Identify which cell holds the provided text, then report its [x, y] central coordinate. 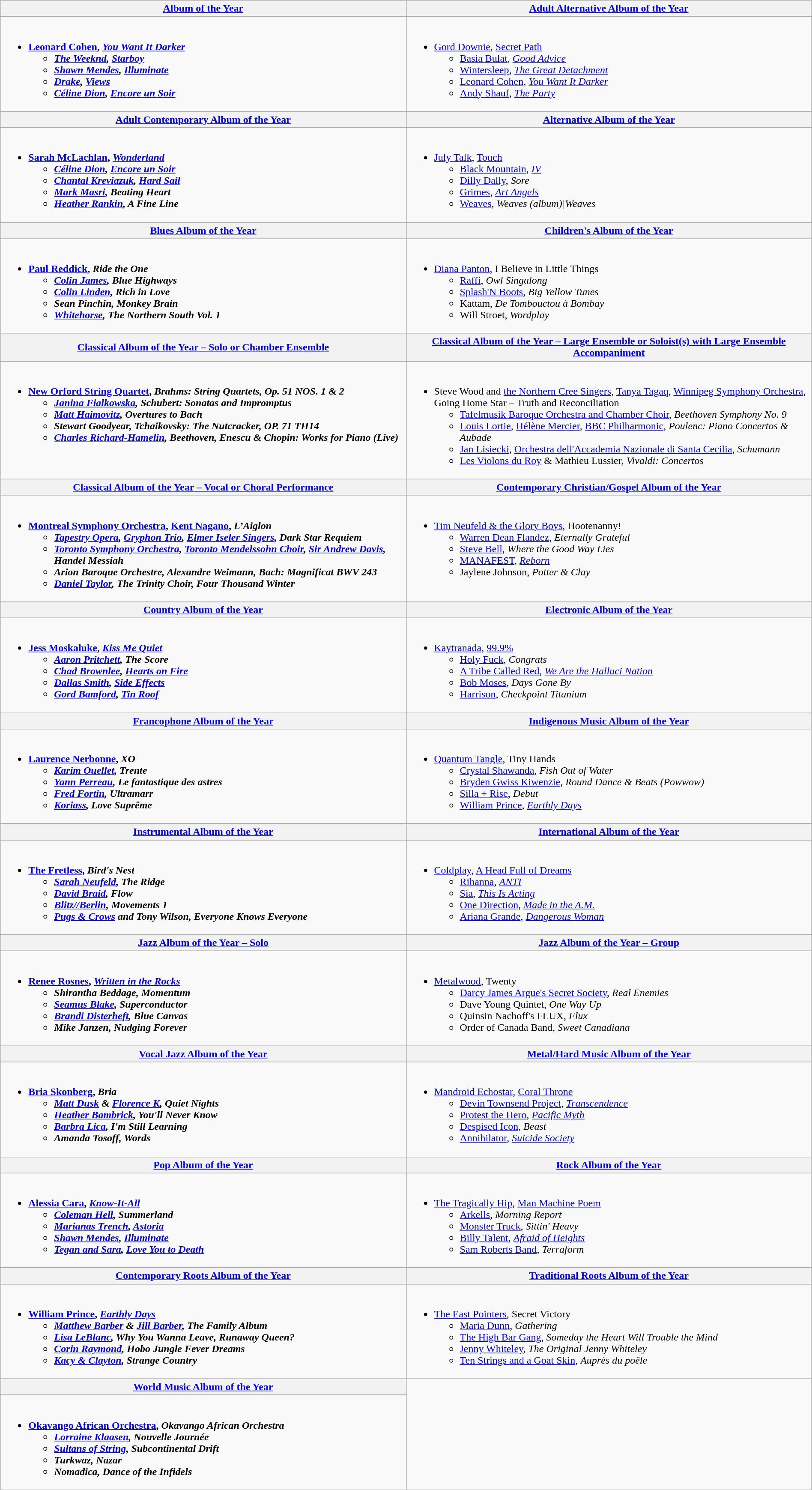
Vocal Jazz Album of the Year [203, 1054]
Classical Album of the Year – Vocal or Choral Performance [203, 487]
Francophone Album of the Year [203, 721]
Traditional Roots Album of the Year [609, 1276]
Leonard Cohen, You Want It DarkerThe Weeknd, StarboyShawn Mendes, IlluminateDrake, ViewsCéline Dion, Encore un Soir [203, 64]
Jess Moskaluke, Kiss Me QuietAaron Pritchett, The ScoreChad Brownlee, Hearts on FireDallas Smith, Side EffectsGord Bamford, Tin Roof [203, 665]
Album of the Year [203, 9]
Paul Reddick, Ride the OneColin James, Blue HighwaysColin Linden, Rich in LoveSean Pinchin, Monkey BrainWhitehorse, The Northern South Vol. 1 [203, 286]
World Music Album of the Year [203, 1387]
Instrumental Album of the Year [203, 832]
Adult Contemporary Album of the Year [203, 120]
Coldplay, A Head Full of DreamsRihanna, ANTISia, This Is ActingOne Direction, Made in the A.M.Ariana Grande, Dangerous Woman [609, 888]
Classical Album of the Year – Solo or Chamber Ensemble [203, 347]
Country Album of the Year [203, 610]
Gord Downie, Secret PathBasia Bulat, Good AdviceWintersleep, The Great DetachmentLeonard Cohen, You Want It DarkerAndy Shauf, The Party [609, 64]
The Tragically Hip, Man Machine PoemArkells, Morning ReportMonster Truck, Sittin' HeavyBilly Talent, Afraid of HeightsSam Roberts Band, Terraform [609, 1220]
Alternative Album of the Year [609, 120]
Pop Album of the Year [203, 1165]
The Fretless, Bird's NestSarah Neufeld, The RidgeDavid Braid, FlowBlitz//Berlin, Movements 1Pugs & Crows and Tony Wilson, Everyone Knows Everyone [203, 888]
Blues Album of the Year [203, 230]
Electronic Album of the Year [609, 610]
Contemporary Christian/Gospel Album of the Year [609, 487]
July Talk, TouchBlack Mountain, IVDilly Dally, SoreGrimes, Art AngelsWeaves, Weaves (album)|Weaves [609, 175]
Contemporary Roots Album of the Year [203, 1276]
Bria Skonberg, BriaMatt Dusk & Florence K, Quiet NightsHeather Bambrick, You'll Never KnowBarbra Lica, I'm Still LearningAmanda Tosoff, Words [203, 1110]
Jazz Album of the Year – Group [609, 943]
Kaytranada, 99.9%Holy Fuck, CongratsA Tribe Called Red, We Are the Halluci NationBob Moses, Days Gone ByHarrison, Checkpoint Titanium [609, 665]
Laurence Nerbonne, XOKarim Ouellet, TrenteYann Perreau, Le fantastique des astresFred Fortin, UltramarrKoriass, Love Suprême [203, 776]
Indigenous Music Album of the Year [609, 721]
Rock Album of the Year [609, 1165]
Classical Album of the Year – Large Ensemble or Soloist(s) with Large Ensemble Accompaniment [609, 347]
Sarah McLachlan, WonderlandCéline Dion, Encore un SoirChantal Kreviazuk, Hard SailMark Masri, Beating HeartHeather Rankin, A Fine Line [203, 175]
Metal/Hard Music Album of the Year [609, 1054]
Children's Album of the Year [609, 230]
Adult Alternative Album of the Year [609, 9]
Jazz Album of the Year – Solo [203, 943]
Renee Rosnes, Written in the RocksShirantha Beddage, MomentumSeamus Blake, SuperconductorBrandi Disterheft, Blue CanvasMike Janzen, Nudging Forever [203, 998]
Mandroid Echostar, Coral ThroneDevin Townsend Project, TranscendenceProtest the Hero, Pacific MythDespised Icon, BeastAnnihilator, Suicide Society [609, 1110]
Diana Panton, I Believe in Little ThingsRaffi, Owl SingalongSplash'N Boots, Big Yellow TunesKattam, De Tombouctou à BombayWill Stroet, Wordplay [609, 286]
Alessia Cara, Know-It-AllColeman Hell, SummerlandMarianas Trench, AstoriaShawn Mendes, IlluminateTegan and Sara, Love You to Death [203, 1220]
International Album of the Year [609, 832]
